Identify which cell holds the provided text, then report its (x, y) central coordinate. 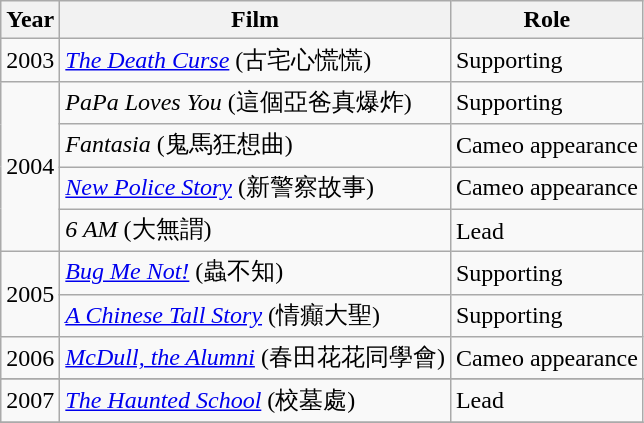
2007 (30, 400)
The Death Curse (古宅心慌慌) (256, 60)
Fantasia (鬼馬狂想曲) (256, 146)
New Police Story (新警察故事) (256, 188)
2005 (30, 294)
Role (546, 20)
Film (256, 20)
2003 (30, 60)
McDull, the Alumni (春田花花同學會) (256, 358)
Bug Me Not! (蟲不知) (256, 274)
2006 (30, 358)
PaPa Loves You (這個亞爸真爆炸) (256, 102)
The Haunted School (校墓處) (256, 400)
Year (30, 20)
6 AM (大無謂) (256, 230)
2004 (30, 166)
A Chinese Tall Story (情癲大聖) (256, 316)
